Locate the cell with the specified text and output its [x, y] center coordinate. 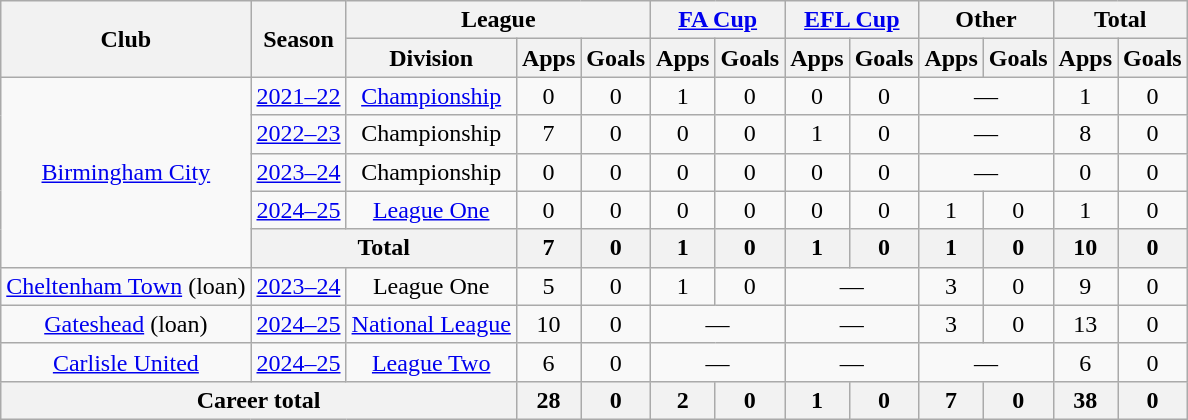
Gateshead (loan) [126, 324]
Birmingham City [126, 172]
National League [431, 324]
League Two [431, 362]
2022–23 [298, 134]
Club [126, 39]
13 [1085, 324]
FA Cup [718, 20]
Cheltenham Town (loan) [126, 286]
2 [683, 400]
Carlisle United [126, 362]
League [498, 20]
5 [548, 286]
EFL Cup [852, 20]
Season [298, 39]
8 [1085, 134]
Other [986, 20]
Division [431, 58]
28 [548, 400]
38 [1085, 400]
9 [1085, 286]
Career total [259, 400]
2021–22 [298, 96]
